Identify which cell holds the provided text, then report its [X, Y] central coordinate. 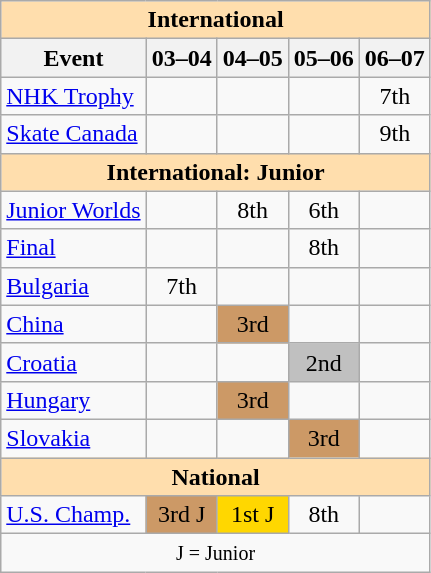
Slovakia [74, 438]
9th [394, 134]
3rd J [182, 515]
National [216, 477]
05–06 [324, 58]
Event [74, 58]
2nd [324, 362]
J = Junior [216, 553]
04–05 [252, 58]
Bulgaria [74, 286]
6th [324, 210]
Junior Worlds [74, 210]
03–04 [182, 58]
Hungary [74, 400]
1st J [252, 515]
International: Junior [216, 172]
Croatia [74, 362]
U.S. Champ. [74, 515]
International [216, 20]
China [74, 324]
06–07 [394, 58]
Final [74, 248]
NHK Trophy [74, 96]
Skate Canada [74, 134]
